For the text-containing cell, return its midpoint in [X, Y] coordinate format. 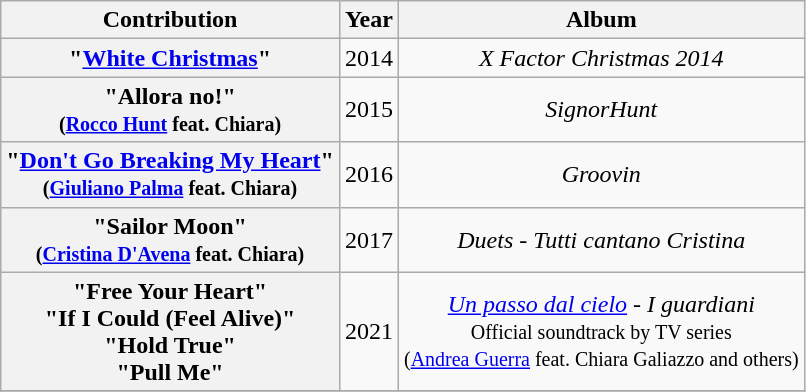
"White Christmas" [170, 58]
Contribution [170, 20]
"Don't Go Breaking My Heart"(Giuliano Palma feat. Chiara) [170, 174]
2017 [368, 240]
"Sailor Moon"(Cristina D'Avena feat. Chiara) [170, 240]
2016 [368, 174]
Un passo dal cielo - I guardiani Official soundtrack by TV series(Andrea Guerra feat. Chiara Galiazzo and others) [601, 332]
Duets - Tutti cantano Cristina [601, 240]
Groovin [601, 174]
SignorHunt [601, 110]
2021 [368, 332]
2014 [368, 58]
X Factor Christmas 2014 [601, 58]
"Allora no!"(Rocco Hunt feat. Chiara) [170, 110]
Album [601, 20]
"Free Your Heart""If I Could (Feel Alive)""Hold True""Pull Me" [170, 332]
2015 [368, 110]
Year [368, 20]
